Provide the [x, y] coordinate of the cell's center where the given text is located.  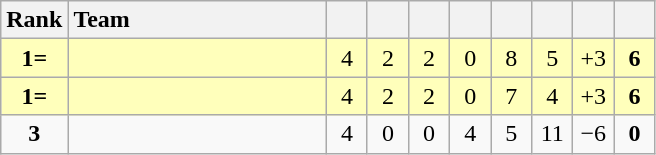
8 [512, 58]
Team [198, 20]
7 [512, 96]
−6 [594, 134]
11 [552, 134]
3 [34, 134]
Rank [34, 20]
